Pinpoint the cell where the given text exists, returning its [X, Y] midpoint coordinate. 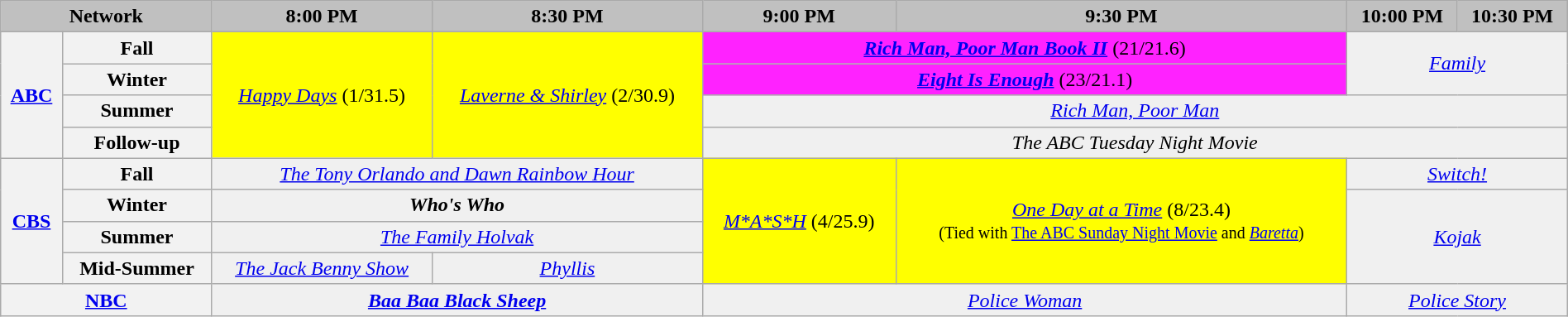
One Day at a Time (8/23.4)(Tied with The ABC Sunday Night Movie and Baretta) [1121, 221]
Rich Man, Poor Man [1135, 111]
Police Story [1457, 300]
NBC [106, 300]
10:30 PM [1512, 17]
Who's Who [457, 205]
Happy Days (1/31.5) [323, 95]
CBS [31, 221]
The Jack Benny Show [323, 268]
Follow-up [137, 142]
Mid-Summer [137, 268]
The ABC Tuesday Night Movie [1135, 142]
Switch! [1457, 174]
Network [106, 17]
The Family Holvak [457, 237]
Baa Baa Black Sheep [457, 300]
ABC [31, 95]
Police Woman [1024, 300]
Phyllis [567, 268]
8:00 PM [323, 17]
Kojak [1457, 237]
Eight Is Enough (23/21.1) [1024, 79]
The Tony Orlando and Dawn Rainbow Hour [457, 174]
M*A*S*H (4/25.9) [799, 221]
9:00 PM [799, 17]
Laverne & Shirley (2/30.9) [567, 95]
10:00 PM [1403, 17]
Family [1457, 64]
Rich Man, Poor Man Book II (21/21.6) [1024, 48]
9:30 PM [1121, 17]
8:30 PM [567, 17]
